Search for the cell housing the specified text and yield its [X, Y] center coordinate. 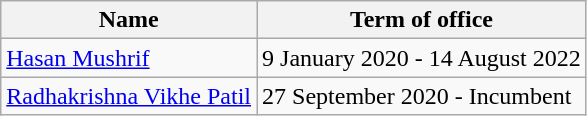
27 September 2020 - Incumbent [422, 96]
Radhakrishna Vikhe Patil [129, 96]
9 January 2020 - 14 August 2022 [422, 58]
Hasan Mushrif [129, 58]
Term of office [422, 20]
Name [129, 20]
